Pinpoint the cell where the given text exists, returning its [X, Y] midpoint coordinate. 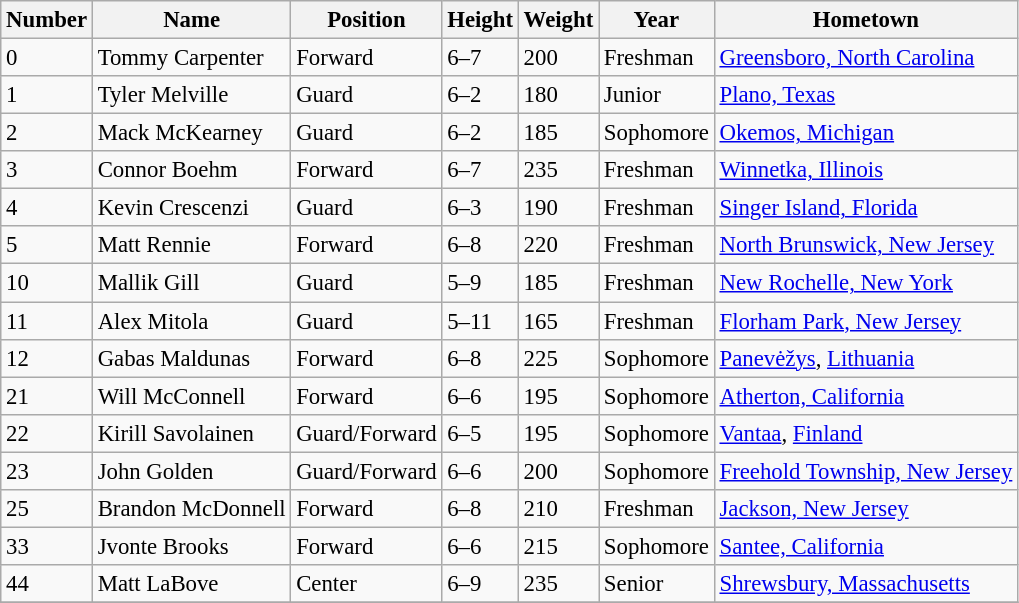
Position [366, 20]
Matt LaBove [192, 584]
Panevėžys, Lithuania [866, 358]
Singer Island, Florida [866, 208]
Hometown [866, 20]
Junior [657, 95]
Freehold Township, New Jersey [866, 471]
Florham Park, New Jersey [866, 321]
21 [47, 396]
180 [558, 95]
Tommy Carpenter [192, 58]
190 [558, 208]
12 [47, 358]
Connor Boehm [192, 170]
210 [558, 509]
0 [47, 58]
Atherton, California [866, 396]
Kevin Crescenzi [192, 208]
Tyler Melville [192, 95]
Year [657, 20]
Will McConnell [192, 396]
Mallik Gill [192, 283]
6–3 [480, 208]
225 [558, 358]
Brandon McDonnell [192, 509]
Weight [558, 20]
Number [47, 20]
Jvonte Brooks [192, 546]
Santee, California [866, 546]
Jackson, New Jersey [866, 509]
23 [47, 471]
22 [47, 433]
2 [47, 133]
5–11 [480, 321]
Okemos, Michigan [866, 133]
Center [366, 584]
Gabas Maldunas [192, 358]
165 [558, 321]
Vantaa, Finland [866, 433]
1 [47, 95]
Kirill Savolainen [192, 433]
Matt Rennie [192, 245]
Shrewsbury, Massachusetts [866, 584]
25 [47, 509]
Mack McKearney [192, 133]
6–5 [480, 433]
3 [47, 170]
33 [47, 546]
New Rochelle, New York [866, 283]
215 [558, 546]
Senior [657, 584]
5–9 [480, 283]
11 [47, 321]
6–9 [480, 584]
220 [558, 245]
Plano, Texas [866, 95]
North Brunswick, New Jersey [866, 245]
10 [47, 283]
4 [47, 208]
Height [480, 20]
John Golden [192, 471]
Greensboro, North Carolina [866, 58]
5 [47, 245]
Alex Mitola [192, 321]
Winnetka, Illinois [866, 170]
44 [47, 584]
Name [192, 20]
